Detect which cell encompasses the target text, then output its [x, y] center coordinate. 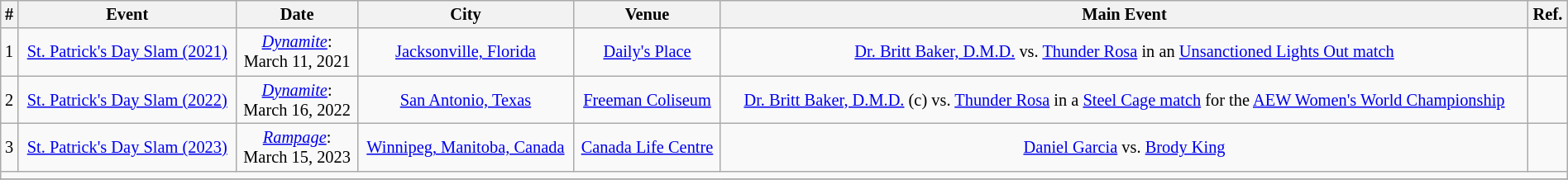
St. Patrick's Day Slam (2021) [127, 52]
3 [10, 147]
Date [297, 14]
Jacksonville, Florida [465, 52]
Ref. [1548, 14]
Venue [648, 14]
Main Event [1124, 14]
Rampage:March 15, 2023 [297, 147]
Event [127, 14]
Dynamite:March 11, 2021 [297, 52]
Freeman Coliseum [648, 100]
City [465, 14]
Dr. Britt Baker, D.M.D. (c) vs. Thunder Rosa in a Steel Cage match for the AEW Women's World Championship [1124, 100]
St. Patrick's Day Slam (2022) [127, 100]
Daniel Garcia vs. Brody King [1124, 147]
2 [10, 100]
Canada Life Centre [648, 147]
Dr. Britt Baker, D.M.D. vs. Thunder Rosa in an Unsanctioned Lights Out match [1124, 52]
Daily's Place [648, 52]
# [10, 14]
1 [10, 52]
Winnipeg, Manitoba, Canada [465, 147]
San Antonio, Texas [465, 100]
St. Patrick's Day Slam (2023) [127, 147]
Dynamite:March 16, 2022 [297, 100]
